Pinpoint the cell where the given text exists, returning its (X, Y) midpoint coordinate. 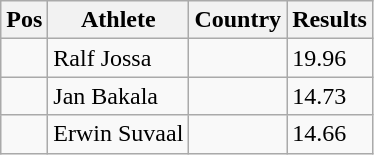
19.96 (330, 58)
14.66 (330, 134)
Athlete (118, 20)
Pos (24, 20)
Erwin Suvaal (118, 134)
Jan Bakala (118, 96)
Ralf Jossa (118, 58)
14.73 (330, 96)
Country (238, 20)
Results (330, 20)
